Locate the cell with the specified text and output its [X, Y] center coordinate. 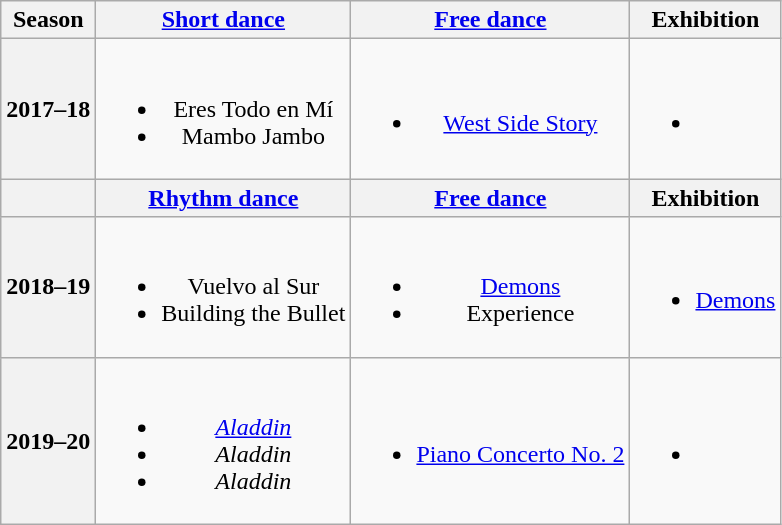
2019–20 [48, 440]
Rhythm dance [224, 198]
Season [48, 20]
West Side Story [490, 109]
Demons [706, 287]
Short dance [224, 20]
Vuelvo al Sur Building the Bullet [224, 287]
2017–18 [48, 109]
2018–19 [48, 287]
Aladdin Aladdin Aladdin [224, 440]
Eres Todo en Mí Mambo Jambo [224, 109]
Piano Concerto No. 2 [490, 440]
Demons Experience [490, 287]
